Capture the cell that displays the provided text and extract its [X, Y] central coordinate. 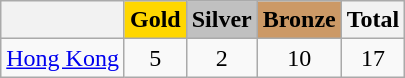
Total [373, 20]
10 [299, 58]
2 [222, 58]
Hong Kong [63, 58]
Bronze [299, 20]
17 [373, 58]
Silver [222, 20]
Gold [155, 20]
5 [155, 58]
